Capture the cell that displays the provided text and extract its (X, Y) central coordinate. 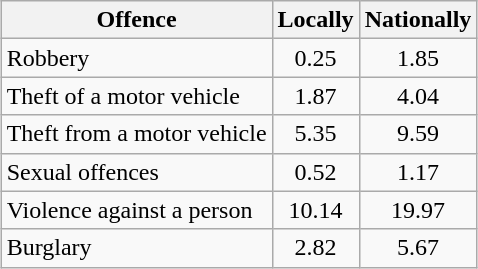
5.35 (316, 134)
19.97 (418, 210)
4.04 (418, 96)
Violence against a person (136, 210)
Robbery (136, 58)
Sexual offences (136, 172)
10.14 (316, 210)
0.52 (316, 172)
1.87 (316, 96)
1.17 (418, 172)
1.85 (418, 58)
0.25 (316, 58)
Locally (316, 20)
2.82 (316, 248)
Burglary (136, 248)
Offence (136, 20)
5.67 (418, 248)
9.59 (418, 134)
Nationally (418, 20)
Theft from a motor vehicle (136, 134)
Theft of a motor vehicle (136, 96)
